Identify which cell holds the provided text, then report its (X, Y) central coordinate. 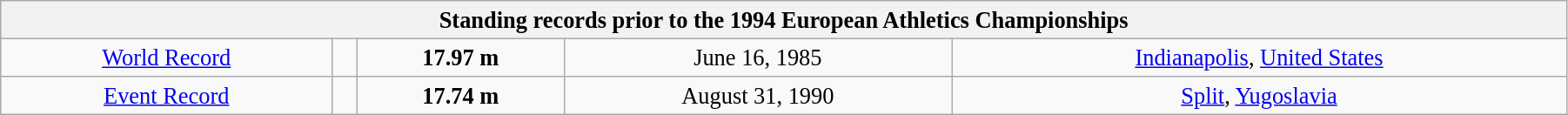
August 31, 1990 (757, 95)
17.74 m (460, 95)
17.97 m (460, 57)
Standing records prior to the 1994 European Athletics Championships (784, 19)
Split, Yugoslavia (1260, 95)
World Record (167, 57)
Indianapolis, United States (1260, 57)
June 16, 1985 (757, 57)
Event Record (167, 95)
